Detect which cell encompasses the target text, then output its [x, y] center coordinate. 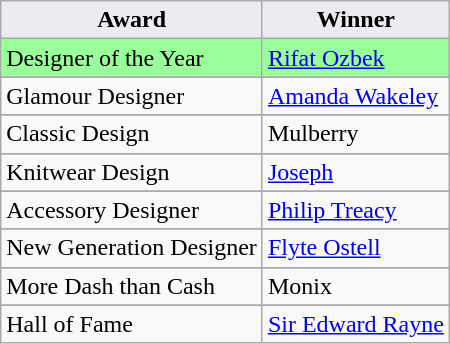
Amanda Wakeley [356, 96]
Sir Edward Rayne [356, 324]
Winner [356, 20]
New Generation Designer [132, 248]
Glamour Designer [132, 96]
More Dash than Cash [132, 286]
Mulberry [356, 134]
Monix [356, 286]
Designer of the Year [132, 58]
Rifat Ozbek [356, 58]
Hall of Fame [132, 324]
Classic Design [132, 134]
Joseph [356, 172]
Philip Treacy [356, 210]
Accessory Designer [132, 210]
Award [132, 20]
Knitwear Design [132, 172]
Flyte Ostell [356, 248]
